Return the [x, y] coordinate for the center point of the cell that contains the specified text.  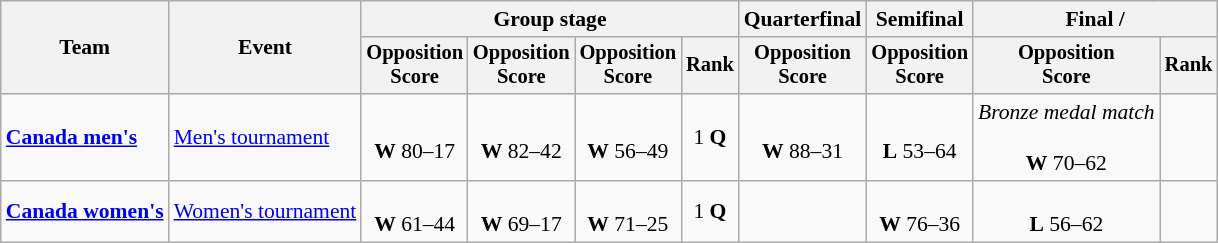
Group stage [550, 19]
W 88–31 [803, 138]
L 56–62 [1066, 212]
Women's tournament [266, 212]
W 82–42 [522, 138]
W 76–36 [920, 212]
Men's tournament [266, 138]
Final / [1095, 19]
W 61–44 [414, 212]
Event [266, 48]
W 69–17 [522, 212]
W 71–25 [628, 212]
Semifinal [920, 19]
Canada women's [85, 212]
W 56–49 [628, 138]
Quarterfinal [803, 19]
W 80–17 [414, 138]
Team [85, 48]
Canada men's [85, 138]
L 53–64 [920, 138]
Bronze medal matchW 70–62 [1066, 138]
